Return (x, y) of the center of cell containing provided text 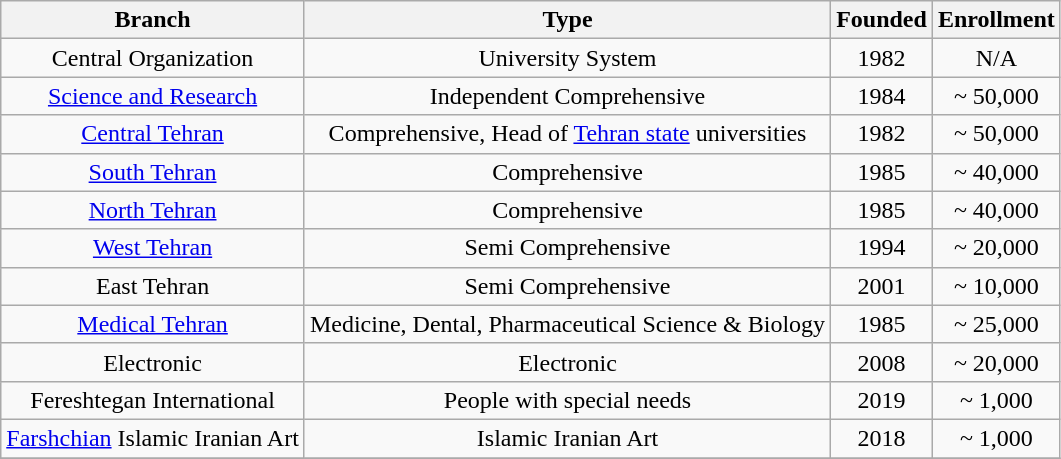
North Tehran (153, 210)
2019 (882, 400)
N/A (996, 58)
Islamic Iranian Art (567, 438)
Science and Research (153, 96)
East Tehran (153, 286)
~ 10,000 (996, 286)
Medical Tehran (153, 324)
Central Tehran (153, 134)
People with special needs (567, 400)
2018 (882, 438)
Fereshtegan International (153, 400)
2008 (882, 362)
Branch (153, 20)
2001 (882, 286)
University System (567, 58)
Independent Comprehensive (567, 96)
1984 (882, 96)
Founded (882, 20)
Type (567, 20)
Comprehensive, Head of Tehran state universities (567, 134)
1994 (882, 248)
West Tehran (153, 248)
South Tehran (153, 172)
Enrollment (996, 20)
Central Organization (153, 58)
Farshchian Islamic Iranian Art (153, 438)
Medicine, Dental, Pharmaceutical Science & Biology (567, 324)
~ 25,000 (996, 324)
